From the cell containing the given text, extract its center point as [X, Y] coordinate. 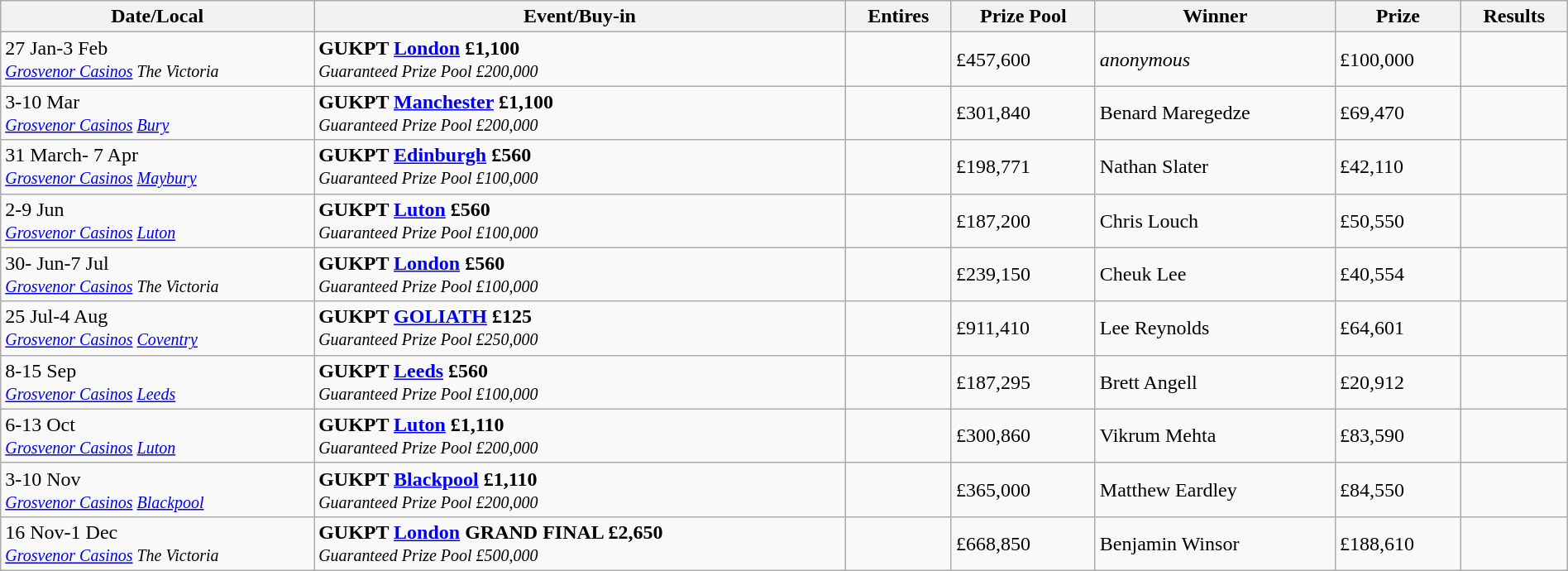
£187,295 [1023, 382]
Benard Maregedze [1215, 113]
Brett Angell [1215, 382]
16 Nov-1 DecGrosvenor Casinos The Victoria [157, 543]
GUKPT Manchester £1,100Guaranteed Prize Pool £200,000 [581, 113]
27 Jan-3 FebGrosvenor Casinos The Victoria [157, 60]
2-9 JunGrosvenor Casinos Luton [157, 220]
30- Jun-7 JulGrosvenor Casinos The Victoria [157, 275]
£42,110 [1398, 167]
GUKPT Edinburgh £560Guaranteed Prize Pool £100,000 [581, 167]
£457,600 [1023, 60]
£188,610 [1398, 543]
Chris Louch [1215, 220]
GUKPT Luton £560Guaranteed Prize Pool £100,000 [581, 220]
3-10 NovGrosvenor Casinos Blackpool [157, 490]
£83,590 [1398, 435]
GUKPT Blackpool £1,110Guaranteed Prize Pool £200,000 [581, 490]
Prize [1398, 17]
£239,150 [1023, 275]
Matthew Eardley [1215, 490]
Entires [898, 17]
£187,200 [1023, 220]
GUKPT London GRAND FINAL £2,650Guaranteed Prize Pool £500,000 [581, 543]
£198,771 [1023, 167]
31 March- 7 AprGrosvenor Casinos Maybury [157, 167]
Winner [1215, 17]
£20,912 [1398, 382]
Benjamin Winsor [1215, 543]
Prize Pool [1023, 17]
£50,550 [1398, 220]
Date/Local [157, 17]
Event/Buy-in [581, 17]
Lee Reynolds [1215, 328]
GUKPT GOLIATH £125Guaranteed Prize Pool £250,000 [581, 328]
£84,550 [1398, 490]
anonymous [1215, 60]
£300,860 [1023, 435]
GUKPT London £560Guaranteed Prize Pool £100,000 [581, 275]
£64,601 [1398, 328]
Nathan Slater [1215, 167]
£40,554 [1398, 275]
£365,000 [1023, 490]
8-15 SepGrosvenor Casinos Leeds [157, 382]
£668,850 [1023, 543]
GUKPT Leeds £560Guaranteed Prize Pool £100,000 [581, 382]
£911,410 [1023, 328]
£301,840 [1023, 113]
25 Jul-4 AugGrosvenor Casinos Coventry [157, 328]
Results [1513, 17]
GUKPT London £1,100Guaranteed Prize Pool £200,000 [581, 60]
£100,000 [1398, 60]
Vikrum Mehta [1215, 435]
3-10 MarGrosvenor Casinos Bury [157, 113]
Cheuk Lee [1215, 275]
6-13 OctGrosvenor Casinos Luton [157, 435]
£69,470 [1398, 113]
GUKPT Luton £1,110Guaranteed Prize Pool £200,000 [581, 435]
